Scan for the cell matching the given text and deliver its [X, Y] coordinate at center. 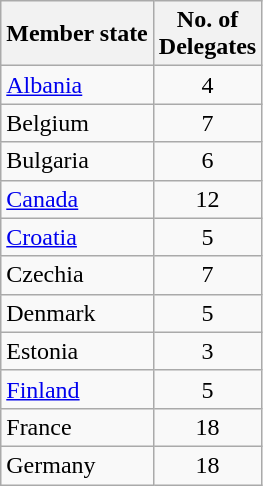
Canada [78, 199]
Finland [78, 389]
Croatia [78, 237]
Denmark [78, 313]
Member state [78, 34]
France [78, 427]
Bulgaria [78, 161]
Estonia [78, 351]
Germany [78, 465]
No. ofDelegates [207, 34]
Czechia [78, 275]
6 [207, 161]
12 [207, 199]
4 [207, 85]
3 [207, 351]
Belgium [78, 123]
Albania [78, 85]
